Search for the cell housing the specified text and yield its (X, Y) center coordinate. 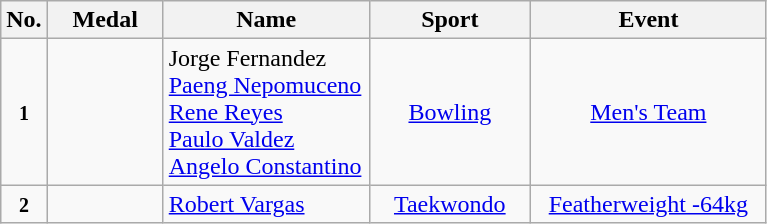
Sport (450, 20)
Name (266, 20)
2 (24, 204)
Men's Team (648, 112)
Taekwondo (450, 204)
Bowling (450, 112)
No. (24, 20)
Robert Vargas (266, 204)
Medal (105, 20)
Jorge FernandezPaeng NepomucenoRene ReyesPaulo ValdezAngelo Constantino (266, 112)
Event (648, 20)
Featherweight -64kg (648, 204)
1 (24, 112)
